Output the [X, Y] coordinate of the center of the cell containing the given text.  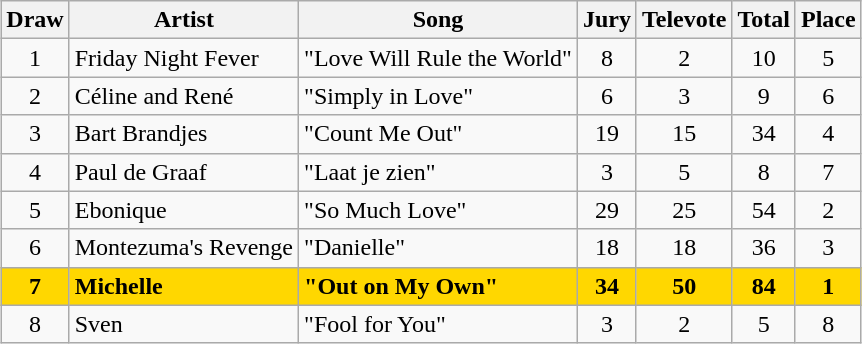
Total [764, 20]
"Danielle" [438, 248]
15 [684, 134]
"Fool for You" [438, 324]
"So Much Love" [438, 210]
Ebonique [184, 210]
50 [684, 286]
Draw [35, 20]
"Simply in Love" [438, 96]
Place [828, 20]
Sven [184, 324]
Artist [184, 20]
Televote [684, 20]
Michelle [184, 286]
Bart Brandjes [184, 134]
"Love Will Rule the World" [438, 58]
"Laat je zien" [438, 172]
Friday Night Fever [184, 58]
Jury [606, 20]
19 [606, 134]
10 [764, 58]
Paul de Graaf [184, 172]
Montezuma's Revenge [184, 248]
"Count Me Out" [438, 134]
9 [764, 96]
Céline and René [184, 96]
36 [764, 248]
84 [764, 286]
25 [684, 210]
"Out on My Own" [438, 286]
54 [764, 210]
Song [438, 20]
29 [606, 210]
